Capture the cell that displays the provided text and extract its [X, Y] central coordinate. 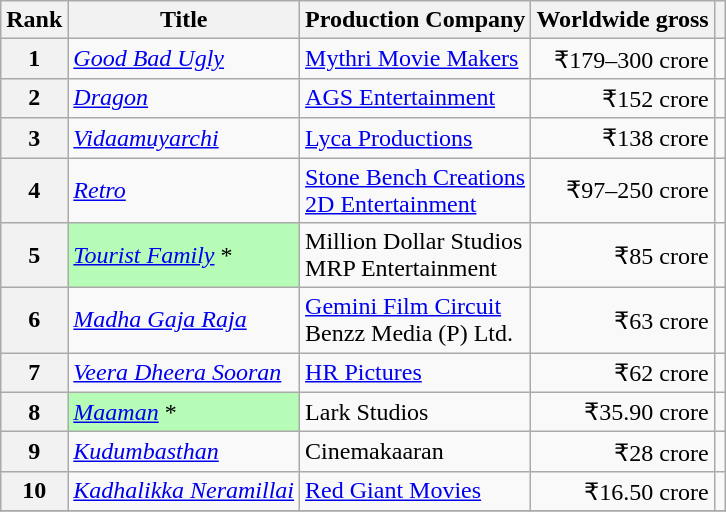
Cinemakaaran [416, 452]
Gemini Film CircuitBenzz Media (P) Ltd. [416, 320]
Red Giant Movies [416, 491]
₹16.50 crore [622, 491]
Kudumbasthan [184, 452]
₹138 crore [622, 138]
Rank [34, 20]
9 [34, 452]
Vidaamuyarchi [184, 138]
Stone Bench Creations2D Entertainment [416, 190]
Good Bad Ugly [184, 59]
Tourist Family * [184, 256]
Retro [184, 190]
Maaman * [184, 412]
₹152 crore [622, 98]
Madha Gaja Raja [184, 320]
₹28 crore [622, 452]
Lyca Productions [416, 138]
Kadhalikka Neramillai [184, 491]
Worldwide gross [622, 20]
HR Pictures [416, 373]
4 [34, 190]
Title [184, 20]
Million Dollar StudiosMRP Entertainment [416, 256]
1 [34, 59]
₹63 crore [622, 320]
3 [34, 138]
Mythri Movie Makers [416, 59]
Lark Studios [416, 412]
5 [34, 256]
Dragon [184, 98]
AGS Entertainment [416, 98]
₹85 crore [622, 256]
₹35.90 crore [622, 412]
7 [34, 373]
₹179–300 crore [622, 59]
Veera Dheera Sooran [184, 373]
₹97–250 crore [622, 190]
6 [34, 320]
2 [34, 98]
Production Company [416, 20]
8 [34, 412]
10 [34, 491]
₹62 crore [622, 373]
